Search for the cell housing the specified text and yield its (x, y) center coordinate. 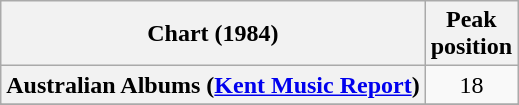
Australian Albums (Kent Music Report) (213, 85)
Chart (1984) (213, 34)
18 (471, 85)
Peakposition (471, 34)
